Find where the given text appears and provide that cell's center as (x, y) coordinate. 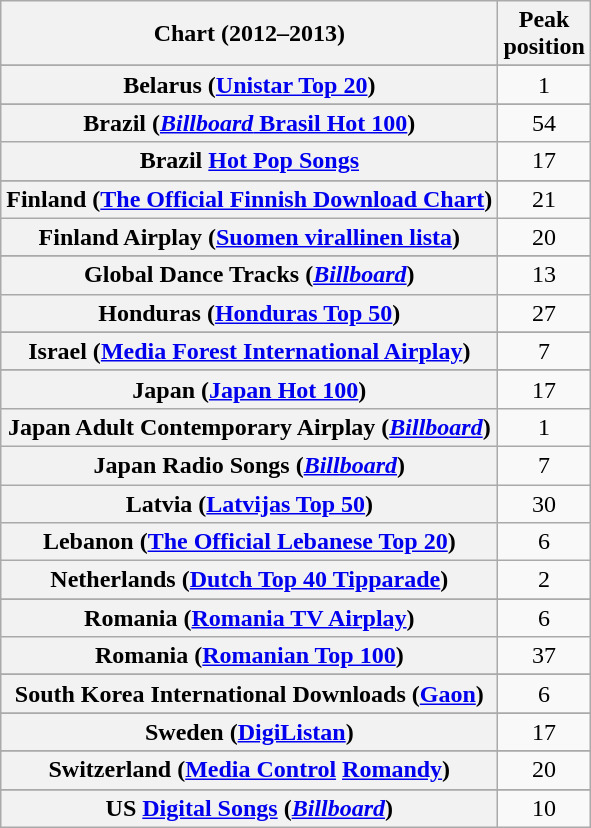
Finland Airplay (Suomen virallinen lista) (250, 237)
Switzerland (Media Control Romandy) (250, 770)
Romania (Romanian Top 100) (250, 656)
Latvia (Latvijas Top 50) (250, 503)
Netherlands (Dutch Top 40 Tipparade) (250, 580)
Japan (Japan Hot 100) (250, 389)
Japan Radio Songs (Billboard) (250, 465)
Global Dance Tracks (Billboard) (250, 275)
10 (544, 808)
13 (544, 275)
21 (544, 199)
Finland (The Official Finnish Download Chart) (250, 199)
Israel (Media Forest International Airplay) (250, 351)
Peakposition (544, 34)
27 (544, 313)
Honduras (Honduras Top 50) (250, 313)
Sweden (DigiListan) (250, 732)
Brazil (Billboard Brasil Hot 100) (250, 123)
54 (544, 123)
Belarus (Unistar Top 20) (250, 85)
Japan Adult Contemporary Airplay (Billboard) (250, 427)
37 (544, 656)
Lebanon (The Official Lebanese Top 20) (250, 542)
US Digital Songs (Billboard) (250, 808)
Brazil Hot Pop Songs (250, 161)
2 (544, 580)
South Korea International Downloads (Gaon) (250, 694)
Chart (2012–2013) (250, 34)
Romania (Romania TV Airplay) (250, 618)
30 (544, 503)
